Scan for the cell matching the given text and deliver its (X, Y) coordinate at center. 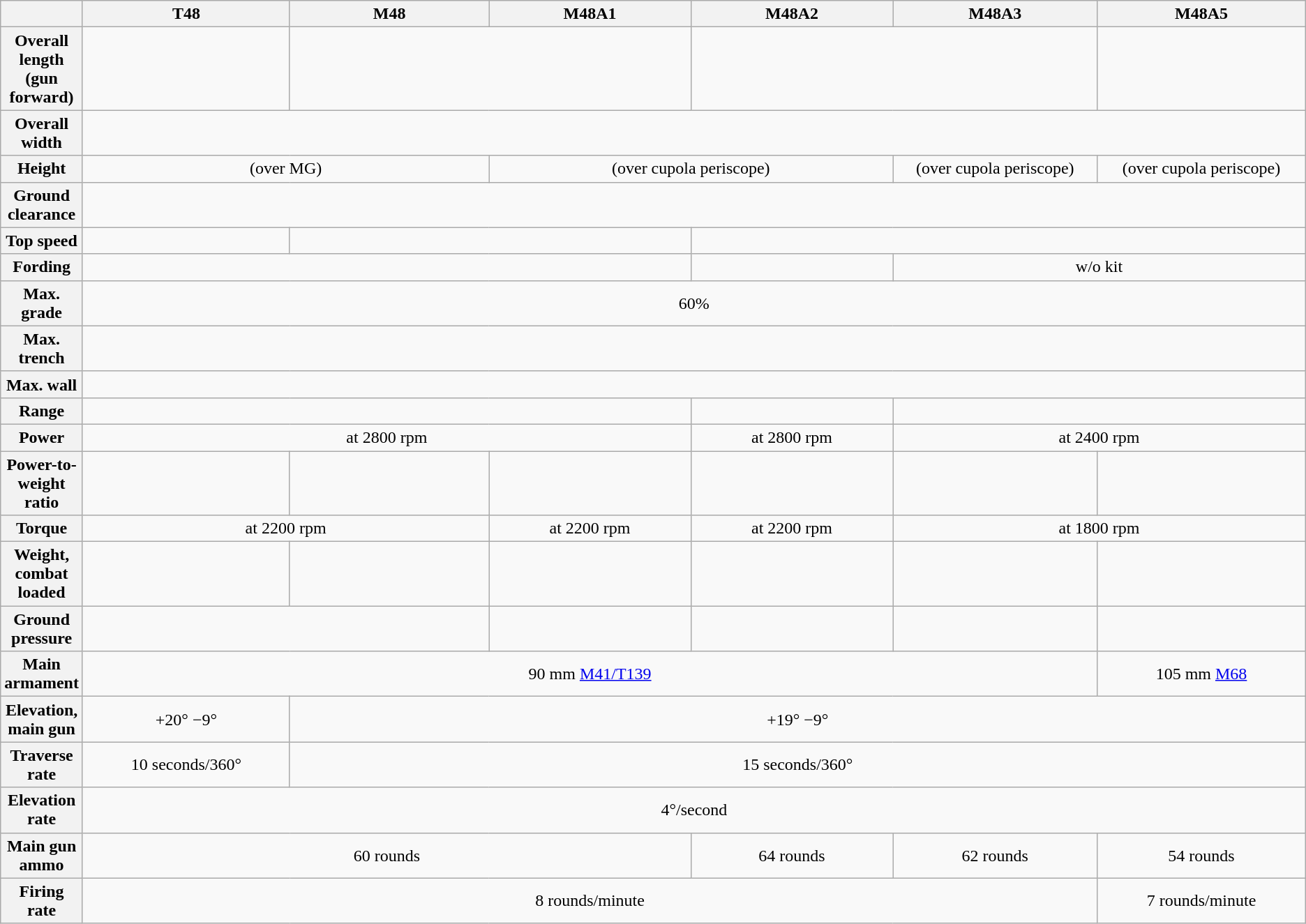
Height (42, 169)
M48A1 (590, 14)
Firing rate (42, 901)
Overall length (gun forward) (42, 68)
7 rounds/minute (1201, 901)
(over MG) (285, 169)
+20° −9° (186, 720)
Power-to-weight ratio (42, 483)
T48 (186, 14)
105 mm M68 (1201, 674)
4°/second (693, 810)
15 seconds/360° (797, 764)
Weight, combat loaded (42, 574)
Range (42, 411)
+19° −9° (797, 720)
at 2400 rpm (1099, 437)
M48A3 (995, 14)
10 seconds/360° (186, 764)
M48A5 (1201, 14)
64 rounds (792, 855)
at 1800 rpm (1099, 529)
Overall width (42, 132)
8 rounds/minute (590, 901)
Max. trench (42, 349)
90 mm M41/T139 (590, 674)
Main armament (42, 674)
Torque (42, 529)
Elevation rate (42, 810)
Max. grade (42, 303)
Elevation, main gun (42, 720)
60 rounds (386, 855)
w/o kit (1099, 267)
Traverse rate (42, 764)
Max. wall (42, 384)
Power (42, 437)
54 rounds (1201, 855)
Ground pressure (42, 629)
M48 (389, 14)
Fording (42, 267)
62 rounds (995, 855)
Main gun ammo (42, 855)
M48A2 (792, 14)
Ground clearance (42, 205)
60% (693, 303)
Top speed (42, 241)
